Find where the given text appears and provide that cell's center as [x, y] coordinate. 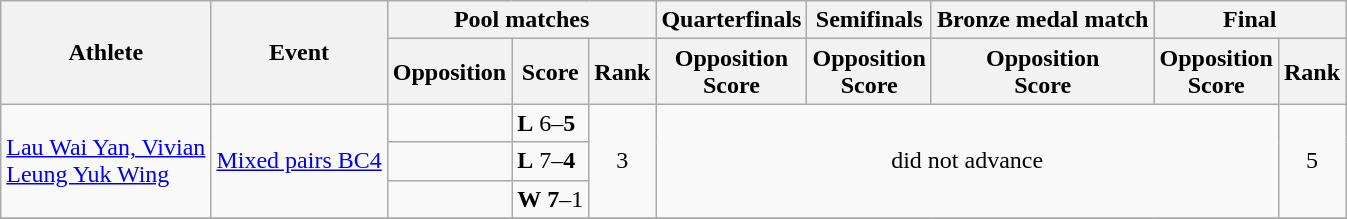
Score [550, 72]
Athlete [106, 52]
W 7–1 [550, 199]
did not advance [968, 161]
Semifinals [869, 20]
Final [1250, 20]
L 6–5 [550, 123]
Pool matches [522, 20]
Bronze medal match [1042, 20]
Mixed pairs BC4 [299, 161]
3 [622, 161]
Event [299, 52]
Opposition [449, 72]
L 7–4 [550, 161]
Quarterfinals [732, 20]
5 [1312, 161]
Lau Wai Yan, VivianLeung Yuk Wing [106, 161]
